Pinpoint the cell where the given text exists, returning its [X, Y] midpoint coordinate. 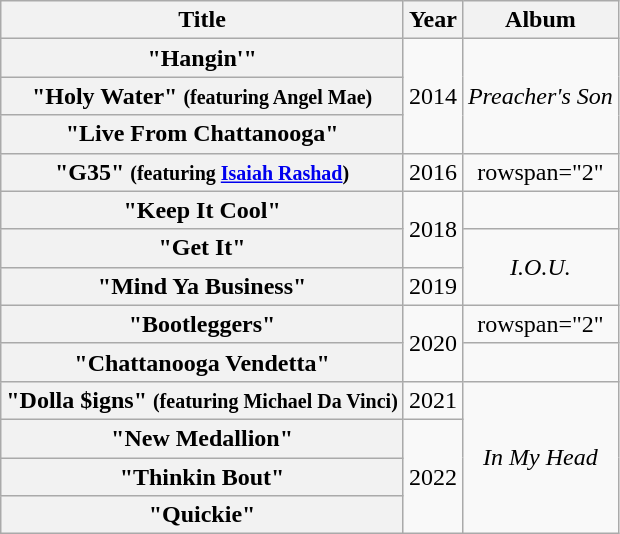
"Mind Ya Business" [202, 286]
"Get It" [202, 248]
"Quickie" [202, 515]
2021 [432, 400]
I.O.U. [540, 267]
2022 [432, 476]
"Chattanooga Vendetta" [202, 362]
In My Head [540, 457]
2018 [432, 229]
2019 [432, 286]
Year [432, 20]
"G35" (featuring Isaiah Rashad) [202, 172]
"Live From Chattanooga" [202, 134]
"Hangin'" [202, 58]
"Keep It Cool" [202, 210]
"New Medallion" [202, 438]
Preacher's Son [540, 96]
"Dolla $igns" (featuring Michael Da Vinci) [202, 400]
2020 [432, 343]
Title [202, 20]
2014 [432, 96]
"Thinkin Bout" [202, 477]
"Holy Water" (featuring Angel Mae) [202, 96]
"Bootleggers" [202, 324]
2016 [432, 172]
Album [540, 20]
